Scan for the cell matching the given text and deliver its [X, Y] coordinate at center. 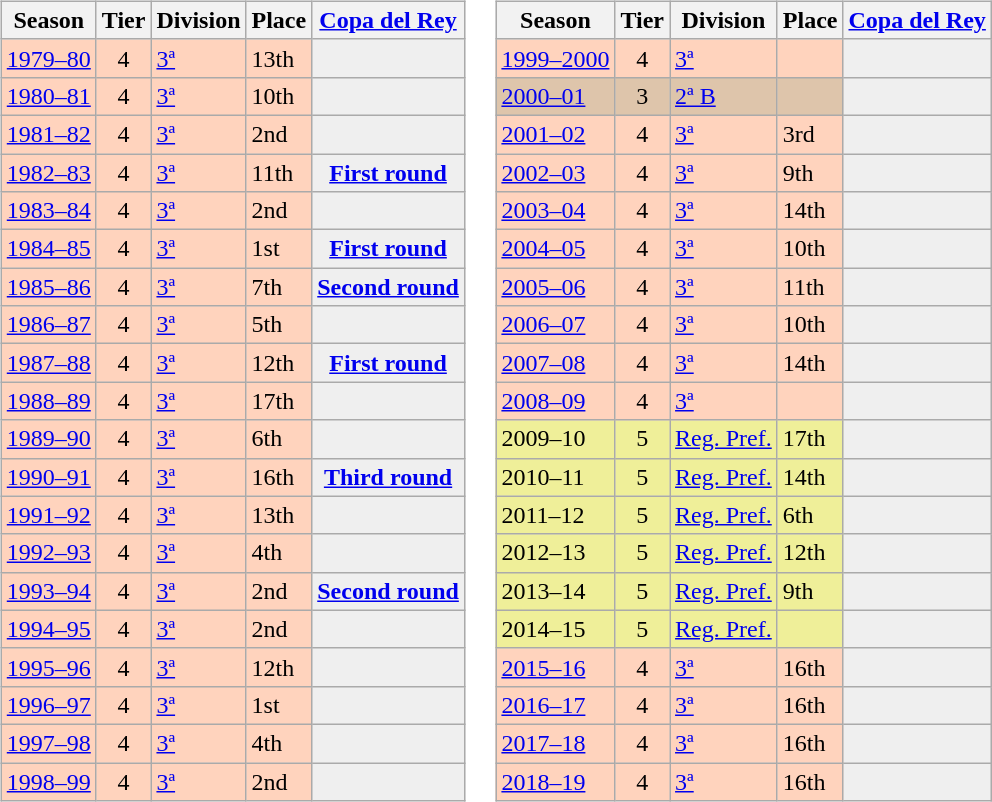
1986–87 [48, 325]
1999–2000 [556, 58]
2006–07 [556, 325]
1992–93 [48, 553]
1996–97 [48, 705]
1979–80 [48, 58]
2015–16 [556, 667]
Third round [388, 477]
1991–92 [48, 515]
2017–18 [556, 743]
2004–05 [556, 249]
1988–89 [48, 401]
1984–85 [48, 249]
1980–81 [48, 96]
2007–08 [556, 363]
1983–84 [48, 211]
2008–09 [556, 401]
2003–04 [556, 211]
3 [642, 96]
1982–83 [48, 173]
1987–88 [48, 363]
2002–03 [556, 173]
1998–99 [48, 781]
2013–14 [556, 591]
2010–11 [556, 477]
2000–01 [556, 96]
2009–10 [556, 439]
2001–02 [556, 134]
1985–86 [48, 287]
2018–19 [556, 781]
5th [279, 325]
2ª B [724, 96]
7th [279, 287]
1994–95 [48, 629]
1993–94 [48, 591]
1989–90 [48, 439]
1997–98 [48, 743]
1990–91 [48, 477]
2014–15 [556, 629]
2011–12 [556, 515]
2005–06 [556, 287]
2016–17 [556, 705]
1995–96 [48, 667]
1981–82 [48, 134]
3rd [810, 134]
2012–13 [556, 553]
